For the text-containing cell, return its midpoint in [x, y] coordinate format. 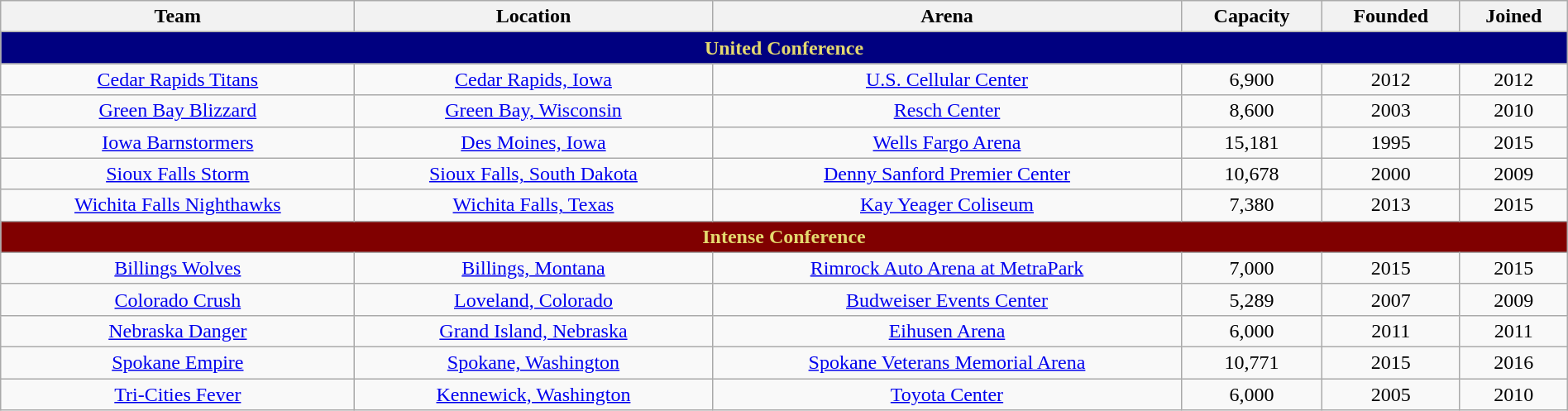
10,771 [1252, 362]
2016 [1513, 362]
Founded [1391, 17]
Resch Center [947, 111]
Cedar Rapids Titans [178, 79]
Iowa Barnstormers [178, 142]
Sioux Falls Storm [178, 174]
Spokane, Washington [533, 362]
Des Moines, Iowa [533, 142]
Eihusen Arena [947, 331]
6,900 [1252, 79]
2013 [1391, 205]
Location [533, 17]
Billings, Montana [533, 268]
7,380 [1252, 205]
Colorado Crush [178, 299]
Grand Island, Nebraska [533, 331]
Kay Yeager Coliseum [947, 205]
Joined [1513, 17]
Denny Sanford Premier Center [947, 174]
Intense Conference [784, 237]
1995 [1391, 142]
Rimrock Auto Arena at MetraPark [947, 268]
Kennewick, Washington [533, 394]
7,000 [1252, 268]
2005 [1391, 394]
2003 [1391, 111]
10,678 [1252, 174]
Sioux Falls, South Dakota [533, 174]
Wichita Falls, Texas [533, 205]
Cedar Rapids, Iowa [533, 79]
8,600 [1252, 111]
United Conference [784, 48]
Wells Fargo Arena [947, 142]
Arena [947, 17]
5,289 [1252, 299]
Nebraska Danger [178, 331]
2007 [1391, 299]
Team [178, 17]
Spokane Empire [178, 362]
Billings Wolves [178, 268]
Capacity [1252, 17]
U.S. Cellular Center [947, 79]
Green Bay, Wisconsin [533, 111]
Spokane Veterans Memorial Arena [947, 362]
Toyota Center [947, 394]
Wichita Falls Nighthawks [178, 205]
2000 [1391, 174]
Loveland, Colorado [533, 299]
Budweiser Events Center [947, 299]
Tri-Cities Fever [178, 394]
Green Bay Blizzard [178, 111]
15,181 [1252, 142]
